Identify which cell holds the provided text, then report its [x, y] central coordinate. 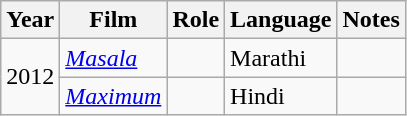
Masala [114, 58]
2012 [30, 77]
Marathi [281, 58]
Film [114, 20]
Hindi [281, 96]
Language [281, 20]
Maximum [114, 96]
Notes [371, 20]
Year [30, 20]
Role [196, 20]
